Detect which cell encompasses the target text, then output its (x, y) center coordinate. 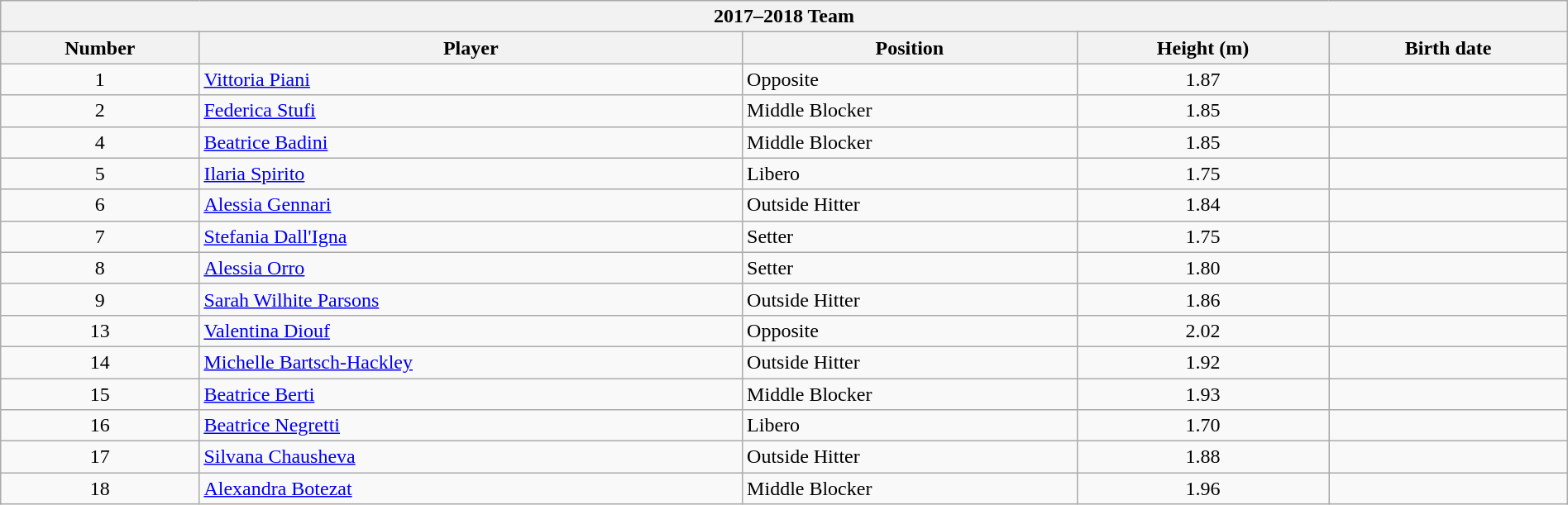
9 (100, 299)
Birth date (1448, 48)
15 (100, 394)
1 (100, 79)
7 (100, 236)
Height (m) (1202, 48)
1.87 (1202, 79)
Ilaria Spirito (471, 174)
16 (100, 426)
Federica Stufi (471, 111)
Alexandra Botezat (471, 488)
Alessia Gennari (471, 205)
Player (471, 48)
6 (100, 205)
2 (100, 111)
8 (100, 268)
1.92 (1202, 362)
1.96 (1202, 488)
Alessia Orro (471, 268)
Valentina Diouf (471, 331)
1.88 (1202, 457)
13 (100, 331)
2.02 (1202, 331)
1.93 (1202, 394)
Beatrice Negretti (471, 426)
1.84 (1202, 205)
1.80 (1202, 268)
1.86 (1202, 299)
Beatrice Badini (471, 142)
Position (910, 48)
Michelle Bartsch-Hackley (471, 362)
Silvana Chausheva (471, 457)
Sarah Wilhite Parsons (471, 299)
Number (100, 48)
5 (100, 174)
14 (100, 362)
17 (100, 457)
2017–2018 Team (784, 17)
1.70 (1202, 426)
Beatrice Berti (471, 394)
18 (100, 488)
Vittoria Piani (471, 79)
4 (100, 142)
Stefania Dall'Igna (471, 236)
